Locate the cell with the specified text and output its [x, y] center coordinate. 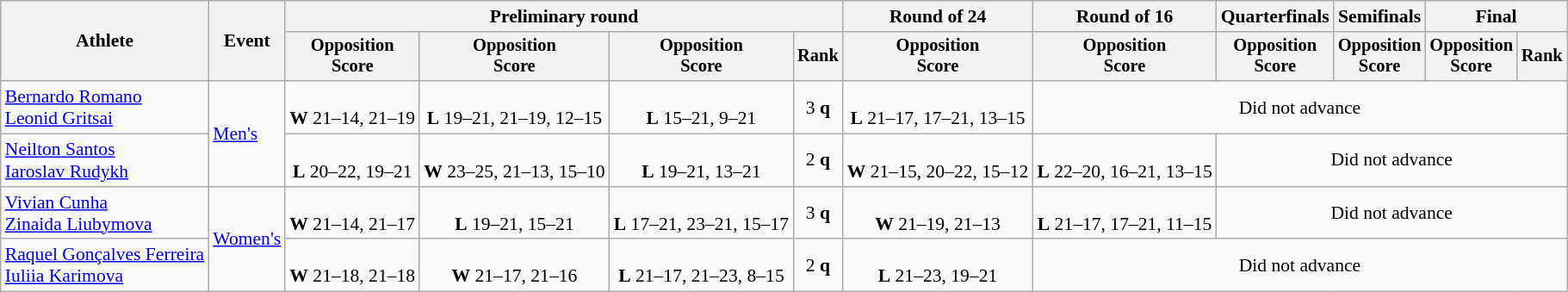
W 21–18, 21–18 [352, 265]
Round of 16 [1125, 16]
W 21–19, 21–13 [939, 214]
Semifinals [1379, 16]
L 19–21, 15–21 [515, 214]
L 21–17, 17–21, 13–15 [939, 107]
L 21–17, 21–23, 8–15 [701, 265]
Round of 24 [939, 16]
W 21–15, 20–22, 15–12 [939, 160]
L 21–17, 17–21, 11–15 [1125, 214]
L 20–22, 19–21 [352, 160]
Bernardo RomanoLeonid Gritsai [105, 107]
L 22–20, 16–21, 13–15 [1125, 160]
W 21–17, 21–16 [515, 265]
Men's [246, 134]
L 17–21, 23–21, 15–17 [701, 214]
L 21–23, 19–21 [939, 265]
Women's [246, 239]
W 21–14, 21–19 [352, 107]
W 21–14, 21–17 [352, 214]
W 23–25, 21–13, 15–10 [515, 160]
Vivian CunhaZinaida Liubymova [105, 214]
Neilton SantosIaroslav Rudykh [105, 160]
Athlete [105, 41]
L 19–21, 21–19, 12–15 [515, 107]
Raquel Gonçalves FerreiraIuliia Karimova [105, 265]
Preliminary round [563, 16]
Event [246, 41]
L 19–21, 13–21 [701, 160]
Final [1496, 16]
L 15–21, 9–21 [701, 107]
Quarterfinals [1275, 16]
